Determine the [x, y] coordinate at the center of the cell enclosing the given text.  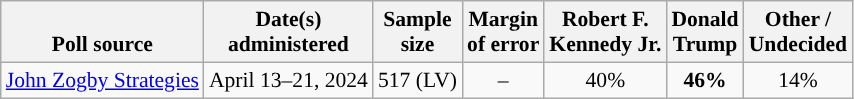
Samplesize [418, 32]
Other /Undecided [798, 32]
46% [704, 80]
Date(s)administered [288, 32]
Poll source [102, 32]
– [503, 80]
517 (LV) [418, 80]
40% [605, 80]
April 13–21, 2024 [288, 80]
14% [798, 80]
John Zogby Strategies [102, 80]
Robert F.Kennedy Jr. [605, 32]
DonaldTrump [704, 32]
Marginof error [503, 32]
